Determine the (x, y) coordinate at the center of the cell enclosing the given text.  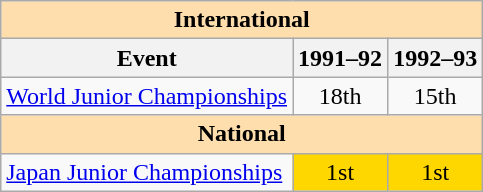
15th (436, 96)
World Junior Championships (147, 96)
1992–93 (436, 58)
Event (147, 58)
National (242, 134)
International (242, 20)
18th (340, 96)
Japan Junior Championships (147, 172)
1991–92 (340, 58)
